Identify which cell holds the provided text, then report its (x, y) central coordinate. 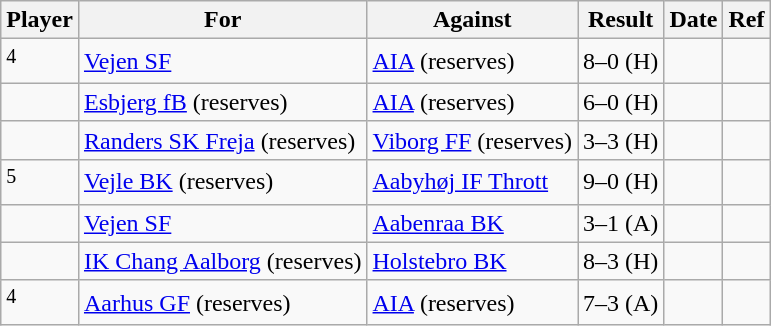
Viborg FF (reserves) (472, 140)
For (222, 20)
Aarhus GF (reserves) (222, 302)
Result (621, 20)
3–3 (H) (621, 140)
8–0 (H) (621, 62)
Ref (746, 20)
6–0 (H) (621, 102)
Player (40, 20)
IK Chang Aalborg (reserves) (222, 261)
5 (40, 182)
Vejle BK (reserves) (222, 182)
Randers SK Freja (reserves) (222, 140)
Aabenraa BK (472, 223)
Esbjerg fB (reserves) (222, 102)
Date (694, 20)
Aabyhøj IF Thrott (472, 182)
7–3 (A) (621, 302)
Holstebro BK (472, 261)
Against (472, 20)
8–3 (H) (621, 261)
9–0 (H) (621, 182)
3–1 (A) (621, 223)
